Search for the cell housing the specified text and yield its [x, y] center coordinate. 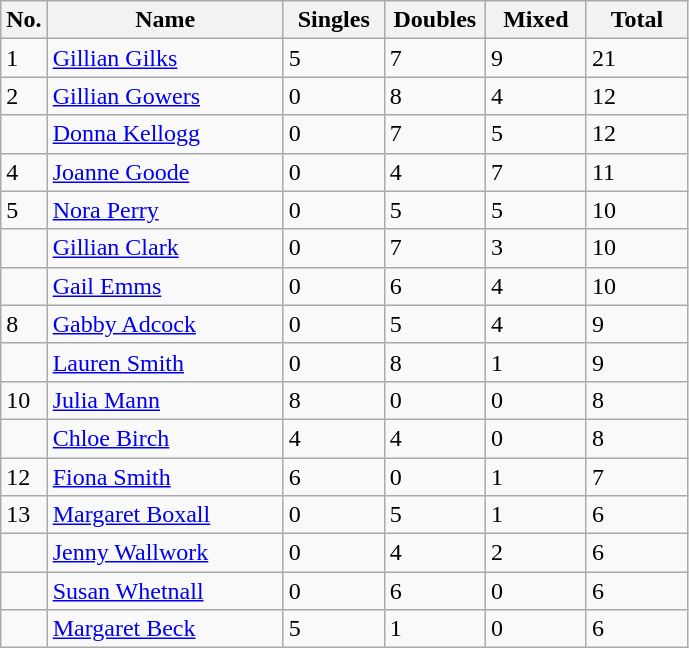
Gillian Clark [165, 248]
Singles [334, 20]
Chloe Birch [165, 438]
Gabby Adcock [165, 324]
Joanne Goode [165, 172]
Nora Perry [165, 210]
Jenny Wallwork [165, 553]
Julia Mann [165, 400]
11 [636, 172]
No. [24, 20]
Total [636, 20]
Gillian Gowers [165, 96]
Doubles [434, 20]
Gillian Gilks [165, 58]
Mixed [536, 20]
21 [636, 58]
Gail Emms [165, 286]
Donna Kellogg [165, 134]
Susan Whetnall [165, 591]
Margaret Beck [165, 629]
Fiona Smith [165, 477]
3 [536, 248]
13 [24, 515]
Name [165, 20]
Margaret Boxall [165, 515]
Lauren Smith [165, 362]
